For the text-containing cell, return its midpoint in [x, y] coordinate format. 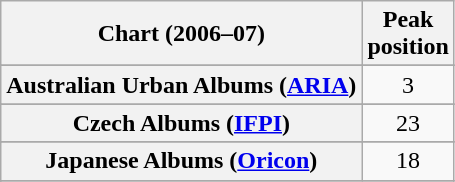
Czech Albums (IFPI) [182, 123]
23 [408, 123]
Australian Urban Albums (ARIA) [182, 85]
Chart (2006–07) [182, 34]
3 [408, 85]
Peak position [408, 34]
18 [408, 161]
Japanese Albums (Oricon) [182, 161]
